Extract the (X, Y) coordinate from the center of the cell holding the provided text.  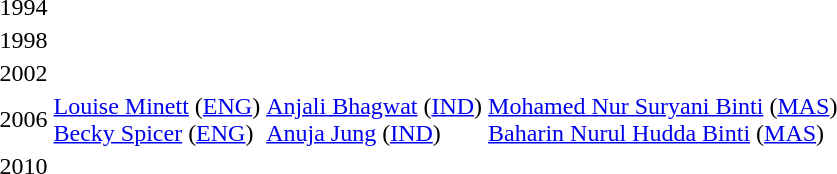
Anjali Bhagwat (IND) Anuja Jung (IND) (374, 120)
Louise Minett (ENG) Becky Spicer (ENG) (157, 120)
